Output the [X, Y] coordinate of the center of the cell containing the given text.  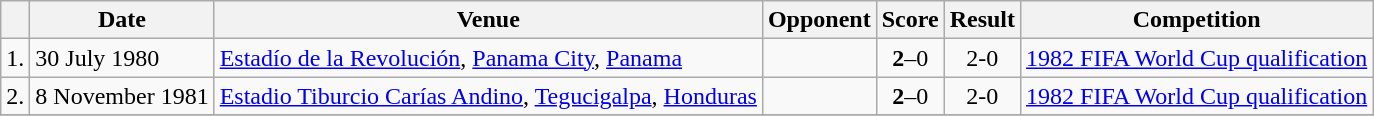
2. [16, 96]
Date [122, 20]
Competition [1197, 20]
Venue [488, 20]
Opponent [819, 20]
Estadio Tiburcio Carías Andino, Tegucigalpa, Honduras [488, 96]
8 November 1981 [122, 96]
Result [982, 20]
30 July 1980 [122, 58]
1. [16, 58]
Score [910, 20]
Estadío de la Revolución, Panama City, Panama [488, 58]
